Pinpoint the cell where the given text exists, returning its (X, Y) midpoint coordinate. 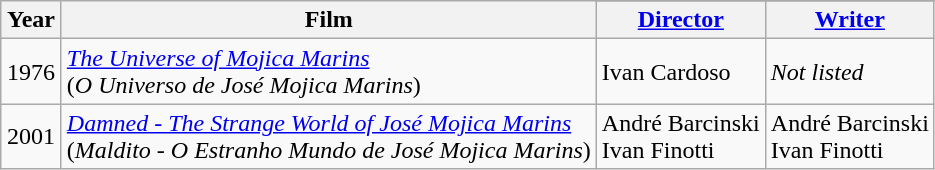
Writer (850, 20)
Year (32, 20)
Not listed (850, 72)
2001 (32, 136)
Ivan Cardoso (680, 72)
Damned - The Strange World of José Mojica Marins(Maldito - O Estranho Mundo de José Mojica Marins) (328, 136)
1976 (32, 72)
The Universe of Mojica Marins(O Universo de José Mojica Marins) (328, 72)
Director (680, 20)
Film (328, 20)
